Scan for the cell matching the given text and deliver its (X, Y) coordinate at center. 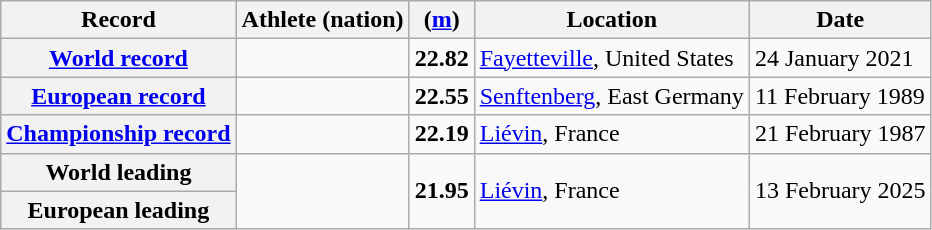
Championship record (118, 134)
Athlete (nation) (322, 20)
Senftenberg, East Germany (612, 96)
13 February 2025 (840, 191)
21.95 (442, 191)
11 February 1989 (840, 96)
22.19 (442, 134)
24 January 2021 (840, 58)
(m) (442, 20)
22.82 (442, 58)
World record (118, 58)
Fayetteville, United States (612, 58)
World leading (118, 172)
European leading (118, 210)
Record (118, 20)
Location (612, 20)
European record (118, 96)
Date (840, 20)
21 February 1987 (840, 134)
22.55 (442, 96)
